For the text-containing cell, return its midpoint in [X, Y] coordinate format. 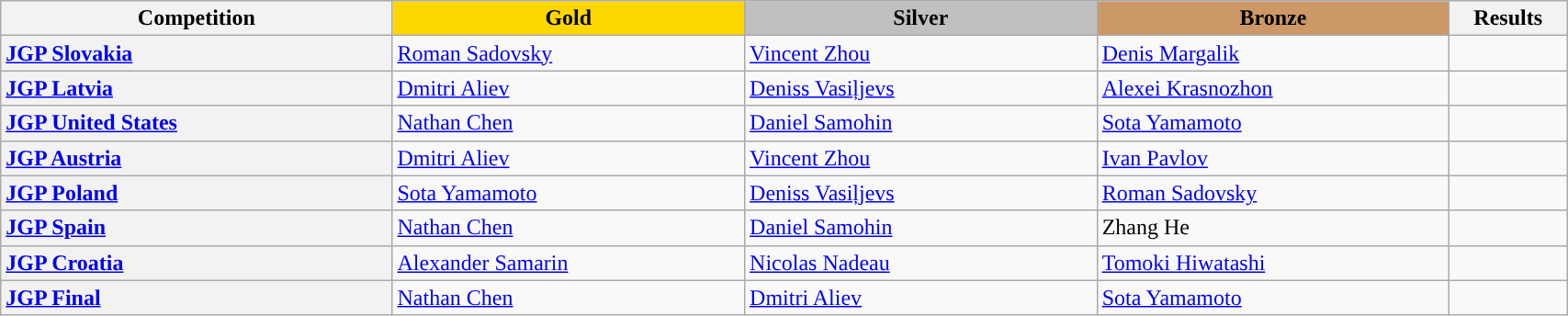
JGP Austria [197, 158]
Tomoki Hiwatashi [1273, 263]
Zhang He [1273, 228]
JGP Poland [197, 193]
JGP Latvia [197, 88]
JGP Croatia [197, 263]
Nicolas Nadeau [921, 263]
Silver [921, 18]
Bronze [1273, 18]
Ivan Pavlov [1273, 158]
Alexei Krasnozhon [1273, 88]
JGP United States [197, 123]
Competition [197, 18]
Gold [569, 18]
Denis Margalik [1273, 53]
Results [1508, 18]
JGP Spain [197, 228]
JGP Slovakia [197, 53]
JGP Final [197, 298]
Alexander Samarin [569, 263]
